Pinpoint the cell where the given text exists, returning its [x, y] midpoint coordinate. 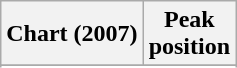
Peak position [189, 34]
Chart (2007) [72, 34]
